Detect which cell encompasses the target text, then output its (x, y) center coordinate. 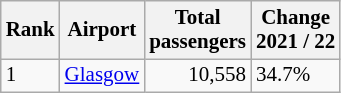
Change2021 / 22 (296, 30)
Total passengers (198, 30)
1 (30, 76)
Airport (102, 30)
34.7% (296, 76)
10,558 (198, 76)
Glasgow (102, 76)
Rank (30, 30)
